Pinpoint the cell where the given text exists, returning its (X, Y) midpoint coordinate. 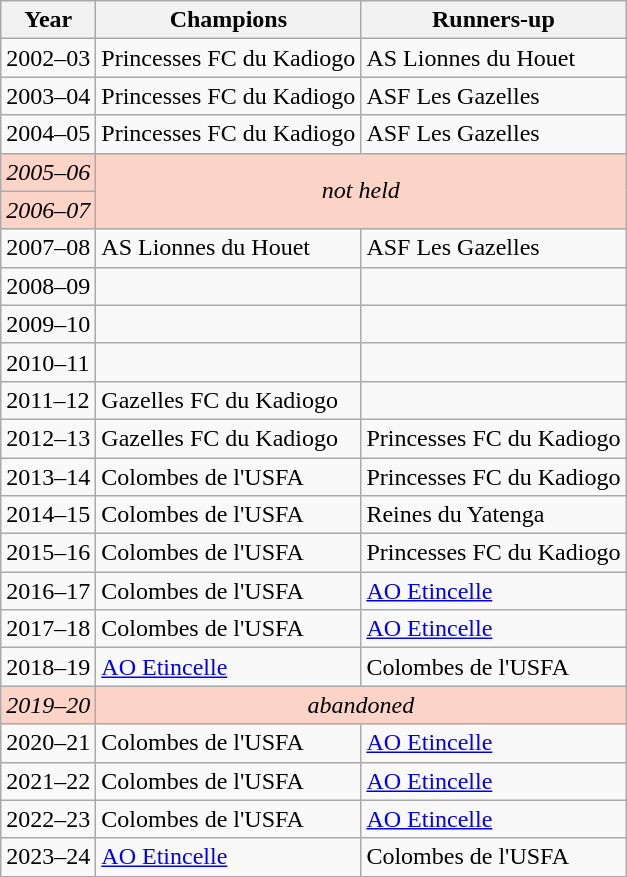
2005–06 (48, 172)
2015–16 (48, 553)
2023–24 (48, 857)
2009–10 (48, 324)
2010–11 (48, 362)
2021–22 (48, 781)
2002–03 (48, 58)
2022–23 (48, 819)
Reines du Yatenga (494, 515)
2006–07 (48, 210)
2004–05 (48, 134)
2016–17 (48, 591)
not held (361, 191)
2011–12 (48, 400)
2007–08 (48, 248)
2020–21 (48, 743)
2008–09 (48, 286)
Champions (228, 20)
2019–20 (48, 705)
2014–15 (48, 515)
Year (48, 20)
2013–14 (48, 477)
2018–19 (48, 667)
2003–04 (48, 96)
2012–13 (48, 438)
Runners-up (494, 20)
2017–18 (48, 629)
abandoned (361, 705)
